Search for the cell housing the specified text and yield its (X, Y) center coordinate. 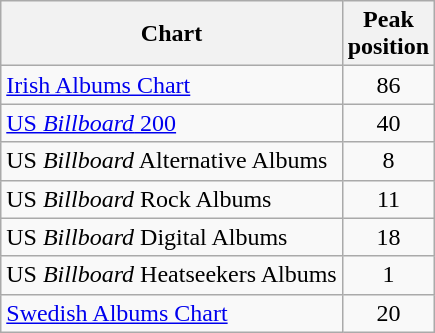
Chart (172, 34)
US Billboard Alternative Albums (172, 161)
20 (388, 313)
86 (388, 85)
11 (388, 199)
US Billboard 200 (172, 123)
US Billboard Heatseekers Albums (172, 275)
Irish Albums Chart (172, 85)
40 (388, 123)
US Billboard Digital Albums (172, 237)
8 (388, 161)
Swedish Albums Chart (172, 313)
1 (388, 275)
Peakposition (388, 34)
18 (388, 237)
US Billboard Rock Albums (172, 199)
